Return [x, y] of the center of cell containing provided text 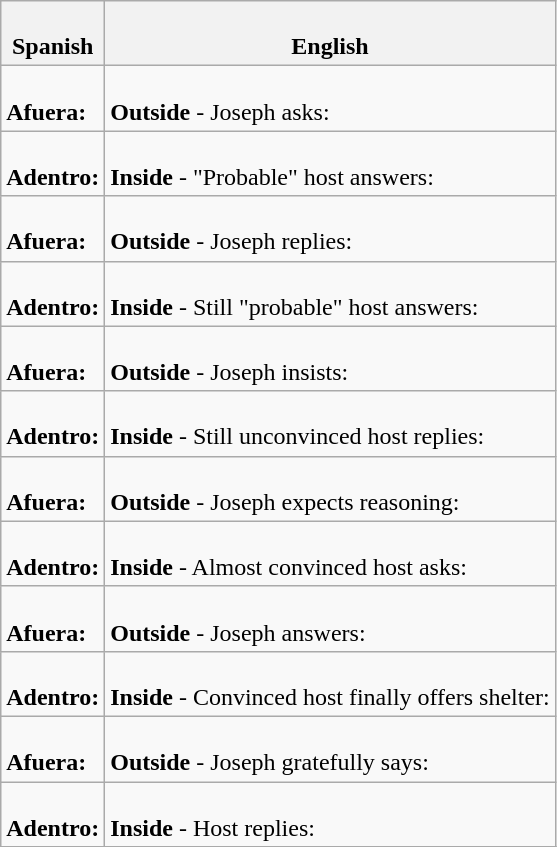
Outside - Joseph gratefully says: [330, 748]
Inside - Still unconvinced host replies: [330, 424]
Spanish [53, 34]
Inside - "Probable" host answers: [330, 164]
Inside - Convinced host finally offers shelter: [330, 684]
English [330, 34]
Outside - Joseph insists: [330, 358]
Inside - Host replies: [330, 814]
Inside - Still "probable" host answers: [330, 294]
Outside - Joseph asks: [330, 98]
Outside - Joseph answers: [330, 618]
Outside - Joseph replies: [330, 228]
Outside - Joseph expects reasoning: [330, 488]
Inside - Almost convinced host asks: [330, 554]
